Return the [x, y] coordinate for the center point of the cell that contains the specified text.  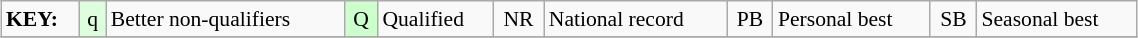
Personal best [852, 19]
PB [750, 19]
SB [953, 19]
National record [636, 19]
Qualified [435, 19]
Q [361, 19]
KEY: [40, 19]
Seasonal best [1056, 19]
NR [518, 19]
Better non-qualifiers [226, 19]
q [92, 19]
